Return the (X, Y) coordinate for the center point of the cell that contains the specified text.  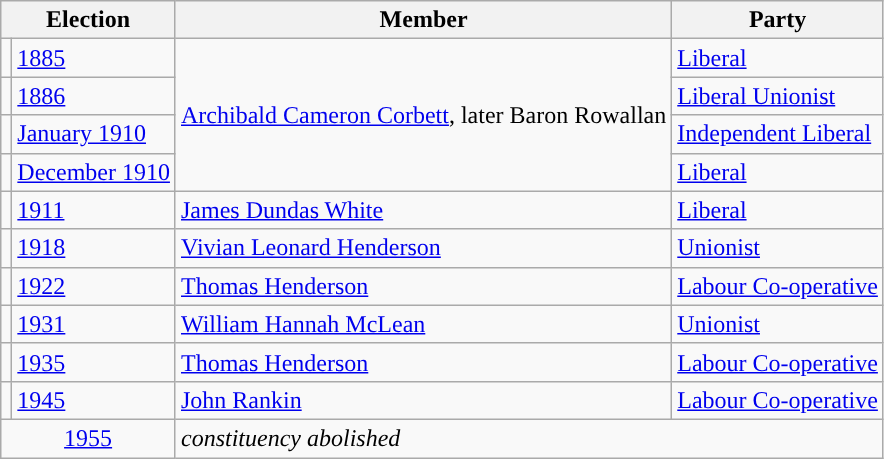
December 1910 (94, 172)
1935 (94, 362)
constituency abolished (529, 438)
James Dundas White (423, 210)
1886 (94, 96)
1885 (94, 58)
1911 (94, 210)
Liberal Unionist (778, 96)
Party (778, 20)
January 1910 (94, 134)
Member (423, 20)
Independent Liberal (778, 134)
Election (88, 20)
William Hannah McLean (423, 324)
Archibald Cameron Corbett, later Baron Rowallan (423, 115)
John Rankin (423, 400)
1931 (94, 324)
Vivian Leonard Henderson (423, 248)
1955 (88, 438)
1945 (94, 400)
1918 (94, 248)
1922 (94, 286)
